Detect which cell encompasses the target text, then output its (X, Y) center coordinate. 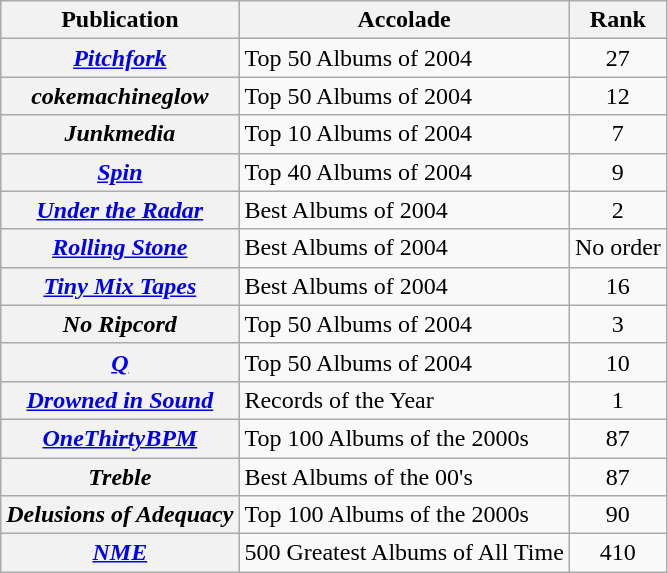
27 (618, 58)
Drowned in Sound (120, 400)
Best Albums of the 00's (404, 477)
Junkmedia (120, 134)
Delusions of Adequacy (120, 515)
Rolling Stone (120, 248)
Rank (618, 20)
90 (618, 515)
9 (618, 172)
Records of the Year (404, 400)
Publication (120, 20)
No Ripcord (120, 324)
3 (618, 324)
Treble (120, 477)
1 (618, 400)
Under the Radar (120, 210)
10 (618, 362)
12 (618, 96)
cokemachineglow (120, 96)
Q (120, 362)
2 (618, 210)
Top 10 Albums of 2004 (404, 134)
Spin (120, 172)
410 (618, 553)
Accolade (404, 20)
Top 40 Albums of 2004 (404, 172)
No order (618, 248)
500 Greatest Albums of All Time (404, 553)
7 (618, 134)
OneThirtyBPM (120, 438)
Tiny Mix Tapes (120, 286)
16 (618, 286)
Pitchfork (120, 58)
NME (120, 553)
